Provide the [x, y] coordinate of the cell's center where the given text is located.  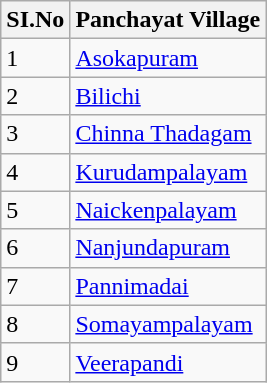
5 [36, 210]
Asokapuram [168, 58]
Chinna Thadagam [168, 134]
Bilichi [168, 96]
Veerapandi [168, 362]
Panchayat Village [168, 20]
1 [36, 58]
7 [36, 286]
4 [36, 172]
9 [36, 362]
Pannimadai [168, 286]
Somayampalayam [168, 324]
Naickenpalayam [168, 210]
Kurudampalayam [168, 172]
2 [36, 96]
SI.No [36, 20]
Nanjundapuram [168, 248]
8 [36, 324]
6 [36, 248]
3 [36, 134]
